From the cell containing the given text, extract its center point as (X, Y) coordinate. 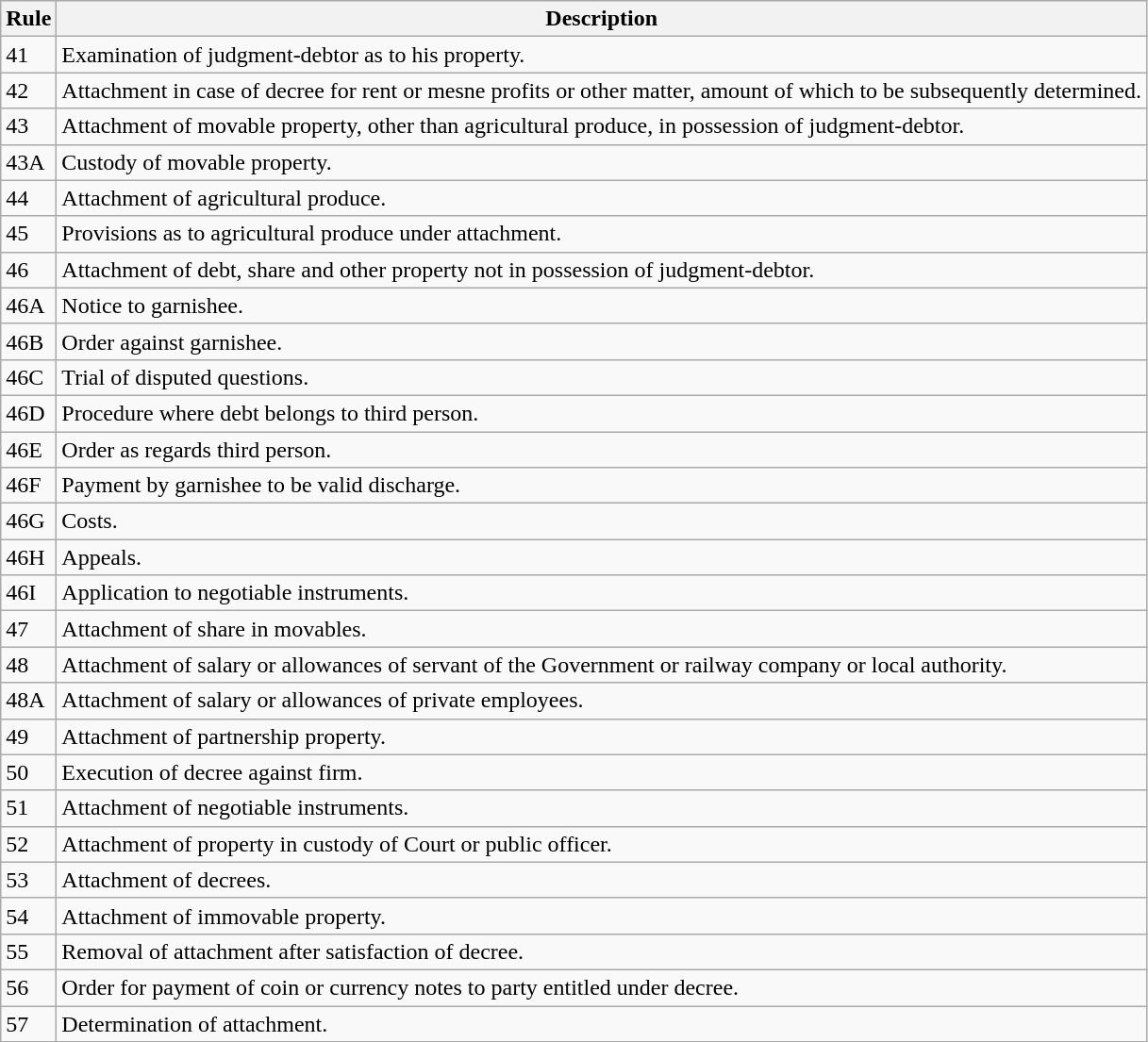
48A (28, 701)
Removal of attachment after satisfaction of decree. (602, 951)
Appeals. (602, 557)
43A (28, 162)
46G (28, 521)
Trial of disputed questions. (602, 377)
47 (28, 629)
Custody of movable property. (602, 162)
41 (28, 55)
Attachment of debt, share and other property not in possession of judgment-debtor. (602, 270)
Order as regards third person. (602, 450)
Examination of judgment-debtor as to his property. (602, 55)
Attachment of partnership property. (602, 736)
49 (28, 736)
53 (28, 880)
51 (28, 808)
55 (28, 951)
Attachment of property in custody of Court or public officer. (602, 844)
44 (28, 198)
Attachment of movable property, other than agricultural produce, in possession of judgment-debtor. (602, 126)
48 (28, 665)
50 (28, 772)
43 (28, 126)
45 (28, 234)
46E (28, 450)
56 (28, 987)
46D (28, 413)
Attachment of negotiable instruments. (602, 808)
Procedure where debt belongs to third person. (602, 413)
Description (602, 19)
Costs. (602, 521)
Application to negotiable instruments. (602, 593)
54 (28, 916)
46B (28, 341)
46 (28, 270)
Rule (28, 19)
52 (28, 844)
Determination of attachment. (602, 1023)
Attachment of immovable property. (602, 916)
Attachment of salary or allowances of servant of the Government or railway company or local authority. (602, 665)
46C (28, 377)
Order for payment of coin or currency notes to party entitled under decree. (602, 987)
Attachment of agricultural produce. (602, 198)
Notice to garnishee. (602, 306)
Provisions as to agricultural produce under attachment. (602, 234)
46H (28, 557)
42 (28, 91)
Order against garnishee. (602, 341)
Attachment of share in movables. (602, 629)
Execution of decree against firm. (602, 772)
46I (28, 593)
46A (28, 306)
Attachment in case of decree for rent or mesne profits or other matter, amount of which to be subsequently determined. (602, 91)
46F (28, 486)
57 (28, 1023)
Attachment of salary or allowances of private employees. (602, 701)
Attachment of decrees. (602, 880)
Payment by garnishee to be valid discharge. (602, 486)
